Detect which cell encompasses the target text, then output its (X, Y) center coordinate. 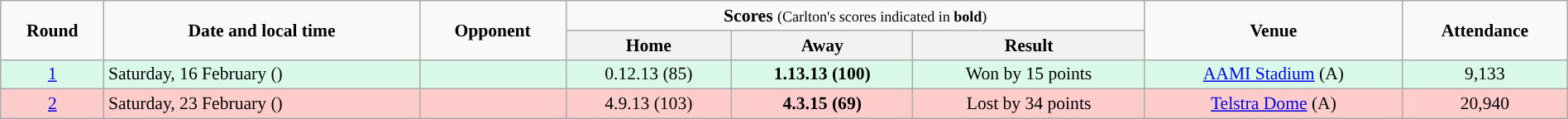
2 (53, 104)
4.9.13 (103) (648, 104)
AAMI Stadium (A) (1274, 74)
Lost by 34 points (1029, 104)
Home (648, 45)
4.3.15 (69) (822, 104)
0.12.13 (85) (648, 74)
Telstra Dome (A) (1274, 104)
Won by 15 points (1029, 74)
Saturday, 16 February () (261, 74)
Attendance (1485, 30)
Opponent (493, 30)
1 (53, 74)
Saturday, 23 February () (261, 104)
1.13.13 (100) (822, 74)
Away (822, 45)
9,133 (1485, 74)
Round (53, 30)
Scores (Carlton's scores indicated in bold) (855, 16)
Date and local time (261, 30)
Result (1029, 45)
20,940 (1485, 104)
Venue (1274, 30)
